Detect which cell encompasses the target text, then output its [X, Y] center coordinate. 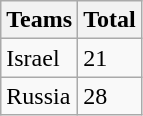
Israel [40, 58]
Total [110, 20]
21 [110, 58]
28 [110, 96]
Russia [40, 96]
Teams [40, 20]
